Capture the cell that displays the provided text and extract its [X, Y] central coordinate. 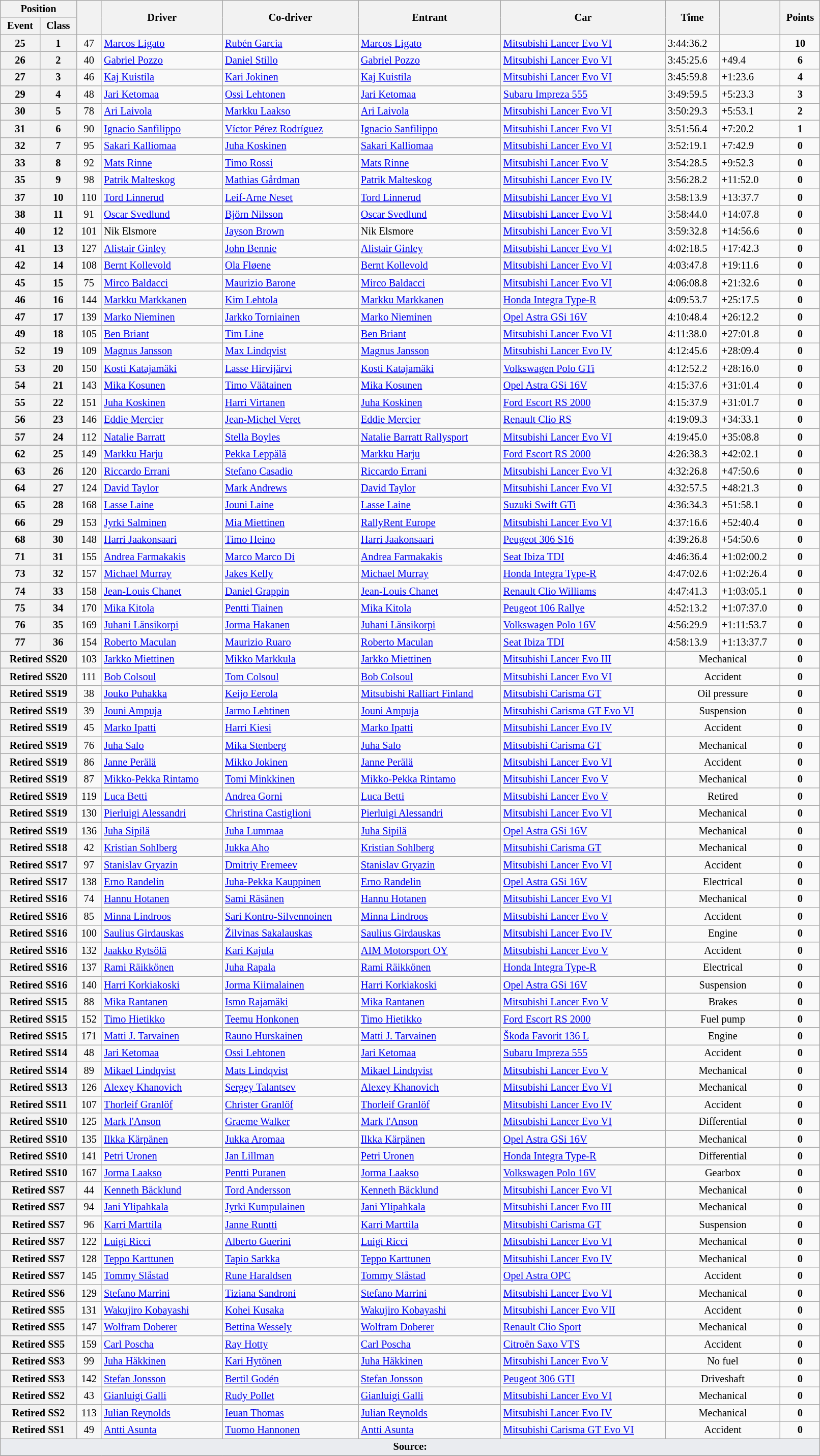
Event [20, 26]
4:06:08.8 [692, 283]
+1:13:37.7 [750, 643]
Natalie Barratt Rallysport [430, 437]
+1:02:00.2 [750, 557]
3:50:29.3 [692, 111]
95 [89, 146]
22 [58, 402]
Max Lindqvist [290, 351]
+26:12.2 [750, 317]
4:02:18.5 [692, 249]
RallyRent Europe [430, 522]
+14:56.6 [750, 231]
Kohei Kusaka [290, 1310]
78 [89, 111]
Christina Castiglioni [290, 813]
135 [89, 1139]
Bertil Godén [290, 1379]
Harri Kiesi [290, 728]
107 [89, 1104]
13 [58, 249]
+11:52.0 [750, 180]
Janne Runtti [290, 1225]
Retired SS18 [39, 848]
+52:40.4 [750, 522]
Leif-Arne Neset [290, 197]
Jukka Aho [290, 848]
103 [89, 659]
113 [89, 1413]
Jyrki Salminen [162, 522]
153 [89, 522]
4:10:48.4 [692, 317]
24 [58, 437]
136 [89, 831]
+5:23.3 [750, 95]
Points [800, 17]
Škoda Favorit 136 L [583, 1036]
Tom Colsoul [290, 677]
170 [89, 608]
3:45:59.8 [692, 77]
+42:02.1 [750, 454]
89 [89, 1070]
108 [89, 266]
137 [89, 968]
+1:23.6 [750, 77]
3:52:19.1 [692, 146]
168 [89, 505]
90 [89, 129]
Timo Rossi [290, 163]
Rauno Hurskainen [290, 1036]
4:15:37.6 [692, 386]
154 [89, 643]
Bettina Wessely [290, 1327]
11 [58, 214]
Graeme Walker [290, 1122]
Juha-Pekka Kauppinen [290, 882]
4:19:09.3 [692, 420]
68 [20, 540]
Time [692, 17]
Opel Astra OPC [583, 1276]
122 [89, 1242]
+51:58.1 [750, 505]
Jean-Michel Veret [290, 420]
Jarkko Torniainen [290, 317]
127 [89, 249]
3:56:28.2 [692, 180]
+47:50.6 [750, 471]
4:37:16.6 [692, 522]
Sari Kontro-Silvennoinen [290, 916]
Jyrki Kumpulainen [290, 1207]
+17:42.3 [750, 249]
21 [58, 386]
140 [89, 985]
52 [20, 351]
Stella Boyles [290, 437]
20 [58, 368]
88 [89, 1002]
23 [58, 420]
155 [89, 557]
15 [58, 283]
+27:01.8 [750, 334]
141 [89, 1156]
Lasse Hirvijärvi [290, 368]
37 [20, 197]
Mitsubishi Ralliart Finland [430, 694]
Jorma Hakanen [290, 625]
4:46:36.4 [692, 557]
+48:21.3 [750, 488]
Ray Hotty [290, 1345]
85 [89, 916]
3:58:44.0 [692, 214]
Juha Lummaa [290, 831]
150 [89, 368]
Entrant [430, 17]
Renault Clio Williams [583, 591]
+1:07:37.0 [750, 608]
109 [89, 351]
+31:01.4 [750, 386]
Suzuki Swift GTi [583, 505]
Tuomo Hannonen [290, 1430]
4:12:45.6 [692, 351]
Markku Laakso [290, 111]
+5:53.1 [750, 111]
41 [20, 249]
Jarmo Lehtinen [290, 711]
131 [89, 1310]
73 [20, 574]
151 [89, 402]
Oil pressure [723, 694]
4:47:41.3 [692, 591]
167 [89, 1173]
63 [20, 471]
Daniel Grappin [290, 591]
Ola Fløene [290, 266]
3:49:59.5 [692, 95]
4:36:34.3 [692, 505]
98 [89, 180]
+49.4 [750, 60]
Jouni Laine [290, 505]
Jukka Aromaa [290, 1139]
14 [58, 266]
62 [20, 454]
Daniel Stillo [290, 60]
Class [58, 26]
Driveshaft [723, 1379]
Renault Clio RS [583, 420]
28 [58, 505]
4:09:53.7 [692, 300]
3:51:56.4 [692, 129]
12 [58, 231]
Juha Rapala [290, 968]
AIM Motorsport OY [430, 950]
148 [89, 540]
36 [58, 643]
Teemu Honkonen [290, 1019]
Ieuan Thomas [290, 1413]
158 [89, 591]
57 [20, 437]
4:03:47.8 [692, 266]
64 [20, 488]
Co-driver [290, 17]
4:39:26.8 [692, 540]
Mikko Jokinen [290, 762]
Jan Lillman [290, 1156]
Mikko Markkula [290, 659]
9 [58, 180]
138 [89, 882]
147 [89, 1327]
Rudy Pollet [290, 1395]
54 [20, 386]
+31:01.7 [750, 402]
55 [20, 402]
Kari Kajula [290, 950]
Mitsubishi Lancer Evo VII [583, 1310]
3:54:28.5 [692, 163]
143 [89, 386]
99 [89, 1361]
105 [89, 334]
142 [89, 1379]
91 [89, 214]
Renault Clio Sport [583, 1327]
+14:07.8 [750, 214]
3:45:25.6 [692, 60]
Rune Haraldsen [290, 1276]
125 [89, 1122]
+1:11:53.7 [750, 625]
44 [89, 1190]
5 [58, 111]
Mark Andrews [290, 488]
Driver [162, 17]
Jaakko Rytsölä [162, 950]
Sami Räsänen [290, 899]
128 [89, 1259]
159 [89, 1345]
71 [20, 557]
Rubén Garcia [290, 43]
100 [89, 934]
53 [20, 368]
Jorma Kiimalainen [290, 985]
Mats Lindqvist [290, 1070]
Peugeot 106 Rallye [583, 608]
+35:08.8 [750, 437]
110 [89, 197]
Retired SS6 [39, 1293]
Stefano Casadio [290, 471]
92 [89, 163]
Maurizio Ruaro [290, 643]
4:58:13.9 [692, 643]
4:32:26.8 [692, 471]
149 [89, 454]
152 [89, 1019]
3:59:32.8 [692, 231]
Position [39, 9]
171 [89, 1036]
Dmitriy Eremeev [290, 865]
119 [89, 797]
Pekka Leppälä [290, 454]
4:47:02.6 [692, 574]
Jakes Kelly [290, 574]
Source: [410, 1447]
Volkswagen Polo GTi [583, 368]
+34:33.1 [750, 420]
+1:03:05.1 [750, 591]
157 [89, 574]
No fuel [723, 1361]
Timo Väätainen [290, 386]
4:11:38.0 [692, 334]
Ismo Rajamäki [290, 1002]
+21:32.6 [750, 283]
132 [89, 950]
4:32:57.5 [692, 488]
Retired SS1 [39, 1430]
101 [89, 231]
19 [58, 351]
124 [89, 488]
56 [20, 420]
Brakes [723, 1002]
John Bennie [290, 249]
Víctor Pérez Rodríguez [290, 129]
Peugeot 306 GTI [583, 1379]
+13:37.7 [750, 197]
4:12:52.2 [692, 368]
126 [89, 1088]
65 [20, 505]
97 [89, 865]
Mika Stenberg [290, 745]
Pentti Tiainen [290, 608]
Tim Line [290, 334]
94 [89, 1207]
Retired [723, 797]
Tapio Sarkka [290, 1259]
4:19:45.0 [692, 437]
Natalie Barratt [162, 437]
17 [58, 317]
+28:09.4 [750, 351]
Retired SS13 [39, 1088]
Björn Nilsson [290, 214]
96 [89, 1225]
Alberto Guerini [290, 1242]
Car [583, 17]
130 [89, 813]
Keijo Eerola [290, 694]
Andrea Gorni [290, 797]
Gearbox [723, 1173]
Žilvinas Sakalauskas [290, 934]
4:52:13.2 [692, 608]
3:44:36.2 [692, 43]
87 [89, 779]
145 [89, 1276]
+25:17.5 [750, 300]
129 [89, 1293]
77 [20, 643]
Kim Lehtola [290, 300]
Maurizio Barone [290, 283]
Jayson Brown [290, 231]
+9:52.3 [750, 163]
Mathias Gårdman [290, 180]
146 [89, 420]
66 [20, 522]
+1:02:26.4 [750, 574]
3:58:13.9 [692, 197]
Tiziana Sandroni [290, 1293]
Christer Granlöf [290, 1104]
Harri Virtanen [290, 402]
144 [89, 300]
18 [58, 334]
+54:50.6 [750, 540]
8 [58, 163]
16 [58, 300]
111 [89, 677]
+19:11.6 [750, 266]
Fuel pump [723, 1019]
Jouko Puhakka [162, 694]
Tord Andersson [290, 1190]
112 [89, 437]
139 [89, 317]
7 [58, 146]
43 [89, 1395]
Marco Marco Di [290, 557]
86 [89, 762]
Kari Hytönen [290, 1361]
4:26:38.3 [692, 454]
Mia Miettinen [290, 522]
Sergey Talantsev [290, 1088]
Citroën Saxo VTS [583, 1345]
Pentti Puranen [290, 1173]
Kari Jokinen [290, 77]
Retired SS11 [39, 1104]
39 [89, 711]
+7:20.2 [750, 129]
Tomi Minkkinen [290, 779]
4:56:29.9 [692, 625]
Timo Heino [290, 540]
4:15:37.9 [692, 402]
+7:42.9 [750, 146]
+28:16.0 [750, 368]
34 [58, 608]
Peugeot 306 S16 [583, 540]
120 [89, 471]
169 [89, 625]
